Identify which cell holds the provided text, then report its (X, Y) central coordinate. 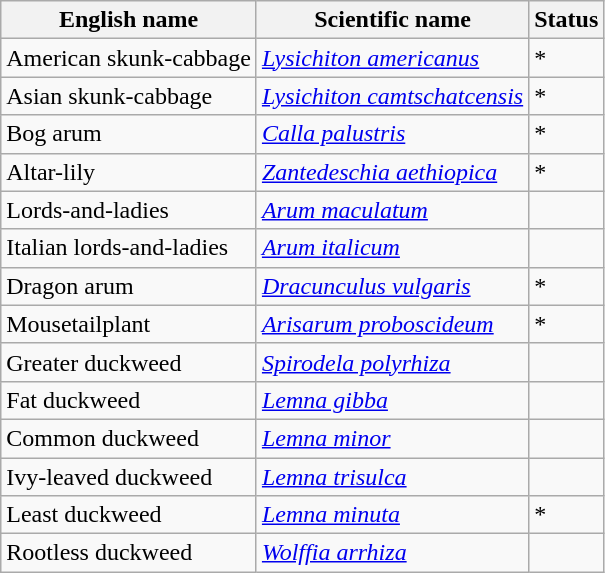
Dracunculus vulgaris (392, 286)
Least duckweed (129, 515)
Arum italicum (392, 248)
Lemna trisulca (392, 477)
Rootless duckweed (129, 553)
Spirodela polyrhiza (392, 362)
American skunk-cabbage (129, 58)
Dragon arum (129, 286)
Lysichiton camtschatcensis (392, 96)
Calla palustris (392, 134)
Ivy-leaved duckweed (129, 477)
Altar-lily (129, 172)
Mousetailplant (129, 324)
Lords-and-ladies (129, 210)
Greater duckweed (129, 362)
Arisarum proboscideum (392, 324)
Asian skunk-cabbage (129, 96)
Bog arum (129, 134)
Status (566, 20)
Lemna minuta (392, 515)
Zantedeschia aethiopica (392, 172)
Lemna minor (392, 438)
Lemna gibba (392, 400)
Scientific name (392, 20)
Italian lords-and-ladies (129, 248)
Fat duckweed (129, 400)
English name (129, 20)
Arum maculatum (392, 210)
Common duckweed (129, 438)
Lysichiton americanus (392, 58)
Wolffia arrhiza (392, 553)
